Search for the cell housing the specified text and yield its [x, y] center coordinate. 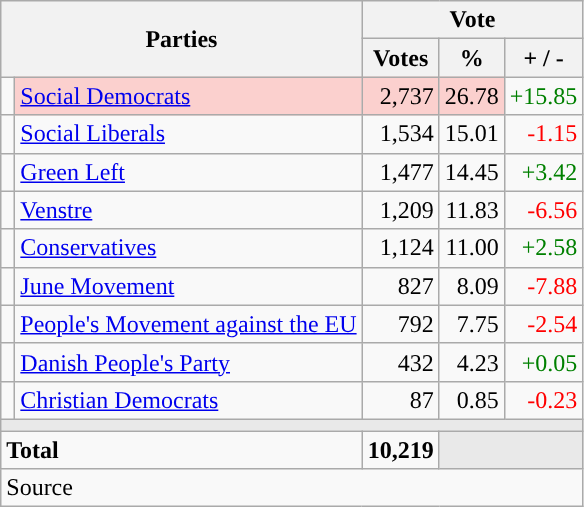
15.01 [472, 134]
Green Left [188, 172]
10,219 [400, 449]
432 [400, 362]
-1.15 [544, 134]
0.85 [472, 400]
-7.88 [544, 286]
26.78 [472, 96]
+2.58 [544, 248]
4.23 [472, 362]
1,124 [400, 248]
Total [182, 449]
Parties [182, 39]
Social Liberals [188, 134]
June Movement [188, 286]
Christian Democrats [188, 400]
827 [400, 286]
-2.54 [544, 324]
+3.42 [544, 172]
Danish People's Party [188, 362]
792 [400, 324]
1,477 [400, 172]
1,534 [400, 134]
-0.23 [544, 400]
Votes [400, 58]
Source [292, 488]
+15.85 [544, 96]
14.45 [472, 172]
1,209 [400, 210]
-6.56 [544, 210]
11.00 [472, 248]
2,737 [400, 96]
Social Democrats [188, 96]
+0.05 [544, 362]
% [472, 58]
People's Movement against the EU [188, 324]
Vote [472, 20]
7.75 [472, 324]
87 [400, 400]
+ / - [544, 58]
11.83 [472, 210]
Venstre [188, 210]
8.09 [472, 286]
Conservatives [188, 248]
